Provide the (X, Y) coordinate of the cell's center where the given text is located.  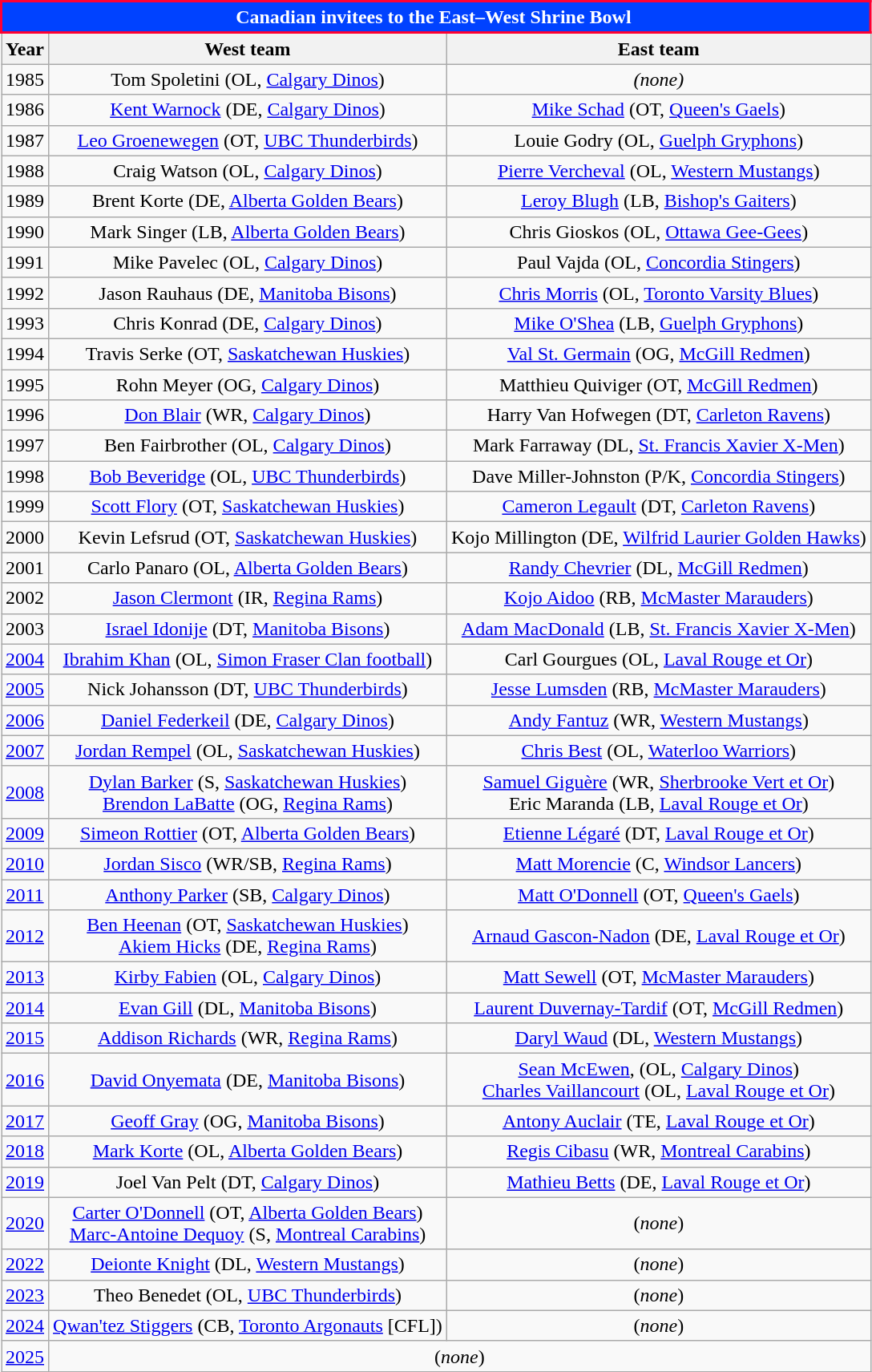
Leroy Blugh (LB, Bishop's Gaiters) (659, 201)
2024 (26, 1325)
1985 (26, 79)
1990 (26, 232)
1988 (26, 171)
2003 (26, 629)
2015 (26, 1038)
Brent Korte (DE, Alberta Golden Bears) (248, 201)
Samuel Giguère (WR, Sherbrooke Vert et Or)Eric Maranda (LB, Laval Rouge et Or) (659, 792)
2009 (26, 833)
Ben Fairbrother (OL, Calgary Dinos) (248, 446)
Val St. Germain (OG, McGill Redmen) (659, 354)
Laurent Duvernay-Tardif (OT, McGill Redmen) (659, 1008)
Chris Morris (OL, Toronto Varsity Blues) (659, 293)
Chris Gioskos (OL, Ottawa Gee-Gees) (659, 232)
Dave Miller-Johnston (P/K, Concordia Stingers) (659, 476)
Canadian invitees to the East–West Shrine Bowl (436, 18)
2011 (26, 894)
Jason Clermont (IR, Regina Rams) (248, 598)
1998 (26, 476)
2002 (26, 598)
Chris Konrad (DE, Calgary Dinos) (248, 323)
Addison Richards (WR, Regina Rams) (248, 1038)
2006 (26, 720)
2000 (26, 537)
2005 (26, 690)
Harry Van Hofwegen (DT, Carleton Ravens) (659, 415)
2001 (26, 568)
2019 (26, 1182)
Jordan Sisco (WR/SB, Regina Rams) (248, 864)
Matt O'Donnell (OT, Queen's Gaels) (659, 894)
West team (248, 48)
Leo Groenewegen (OT, UBC Thunderbirds) (248, 140)
2016 (26, 1079)
2017 (26, 1121)
Don Blair (WR, Calgary Dinos) (248, 415)
2007 (26, 751)
1999 (26, 507)
Jason Rauhaus (DE, Manitoba Bisons) (248, 293)
Matthieu Quiviger (OT, McGill Redmen) (659, 384)
2010 (26, 864)
Arnaud Gascon-Nadon (DE, Laval Rouge et Or) (659, 937)
Matt Morencie (C, Windsor Lancers) (659, 864)
Andy Fantuz (WR, Western Mustangs) (659, 720)
Mike Schad (OT, Queen's Gaels) (659, 110)
Jordan Rempel (OL, Saskatchewan Huskies) (248, 751)
1987 (26, 140)
Adam MacDonald (LB, St. Francis Xavier X-Men) (659, 629)
1997 (26, 446)
2013 (26, 977)
Sean McEwen, (OL, Calgary Dinos)Charles Vaillancourt (OL, Laval Rouge et Or) (659, 1079)
Mathieu Betts (DE, Laval Rouge et Or) (659, 1182)
Carlo Panaro (OL, Alberta Golden Bears) (248, 568)
East team (659, 48)
1996 (26, 415)
Travis Serke (OT, Saskatchewan Huskies) (248, 354)
Kojo Millington (DE, Wilfrid Laurier Golden Hawks) (659, 537)
1986 (26, 110)
Mike O'Shea (LB, Guelph Gryphons) (659, 323)
2025 (26, 1356)
Antony Auclair (TE, Laval Rouge et Or) (659, 1121)
Mark Farraway (DL, St. Francis Xavier X-Men) (659, 446)
2020 (26, 1224)
Scott Flory (OT, Saskatchewan Huskies) (248, 507)
Carl Gourgues (OL, Laval Rouge et Or) (659, 659)
Kirby Fabien (OL, Calgary Dinos) (248, 977)
Mark Korte (OL, Alberta Golden Bears) (248, 1151)
Dylan Barker (S, Saskatchewan Huskies)Brendon LaBatte (OG, Regina Rams) (248, 792)
2022 (26, 1265)
Daniel Federkeil (DE, Calgary Dinos) (248, 720)
2023 (26, 1295)
2004 (26, 659)
Bob Beveridge (OL, UBC Thunderbirds) (248, 476)
Joel Van Pelt (DT, Calgary Dinos) (248, 1182)
1995 (26, 384)
1994 (26, 354)
1989 (26, 201)
David Onyemata (DE, Manitoba Bisons) (248, 1079)
Mark Singer (LB, Alberta Golden Bears) (248, 232)
Pierre Vercheval (OL, Western Mustangs) (659, 171)
Ibrahim Khan (OL, Simon Fraser Clan football) (248, 659)
2014 (26, 1008)
Evan Gill (DL, Manitoba Bisons) (248, 1008)
Anthony Parker (SB, Calgary Dinos) (248, 894)
Louie Godry (OL, Guelph Gryphons) (659, 140)
Cameron Legault (DT, Carleton Ravens) (659, 507)
Kevin Lefsrud (OT, Saskatchewan Huskies) (248, 537)
Tom Spoletini (OL, Calgary Dinos) (248, 79)
Rohn Meyer (OG, Calgary Dinos) (248, 384)
Geoff Gray (OG, Manitoba Bisons) (248, 1121)
Kojo Aidoo (RB, McMaster Marauders) (659, 598)
2008 (26, 792)
Deionte Knight (DL, Western Mustangs) (248, 1265)
Simeon Rottier (OT, Alberta Golden Bears) (248, 833)
Regis Cibasu (WR, Montreal Carabins) (659, 1151)
Craig Watson (OL, Calgary Dinos) (248, 171)
1993 (26, 323)
Carter O'Donnell (OT, Alberta Golden Bears)Marc-Antoine Dequoy (S, Montreal Carabins) (248, 1224)
Kent Warnock (DE, Calgary Dinos) (248, 110)
1991 (26, 262)
Nick Johansson (DT, UBC Thunderbirds) (248, 690)
Matt Sewell (OT, McMaster Marauders) (659, 977)
2012 (26, 937)
Year (26, 48)
Theo Benedet (OL, UBC Thunderbirds) (248, 1295)
Israel Idonije (DT, Manitoba Bisons) (248, 629)
Jesse Lumsden (RB, McMaster Marauders) (659, 690)
Chris Best (OL, Waterloo Warriors) (659, 751)
Etienne Légaré (DT, Laval Rouge et Or) (659, 833)
Qwan'tez Stiggers (CB, Toronto Argonauts [CFL]) (248, 1325)
Ben Heenan (OT, Saskatchewan Huskies)Akiem Hicks (DE, Regina Rams) (248, 937)
1992 (26, 293)
Paul Vajda (OL, Concordia Stingers) (659, 262)
2018 (26, 1151)
Daryl Waud (DL, Western Mustangs) (659, 1038)
Randy Chevrier (DL, McGill Redmen) (659, 568)
Mike Pavelec (OL, Calgary Dinos) (248, 262)
